Determine the [X, Y] coordinate at the center of the cell enclosing the given text.  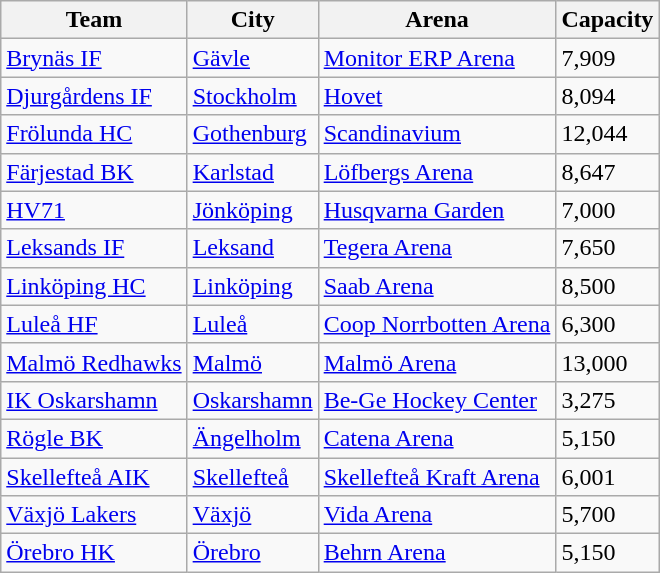
Malmö Arena [437, 362]
Be-Ge Hockey Center [437, 400]
3,275 [608, 400]
Catena Arena [437, 438]
Coop Norrbotten Arena [437, 324]
City [252, 20]
Skellefteå Kraft Arena [437, 477]
8,094 [608, 96]
Oskarshamn [252, 400]
5,700 [608, 515]
Husqvarna Garden [437, 210]
Leksands IF [94, 248]
Leksand [252, 248]
8,500 [608, 286]
Behrn Arena [437, 553]
Karlstad [252, 172]
Monitor ERP Arena [437, 58]
Djurgårdens IF [94, 96]
Tegera Arena [437, 248]
Scandinavium [437, 134]
Färjestad BK [94, 172]
6,300 [608, 324]
Jönköping [252, 210]
7,000 [608, 210]
Gothenburg [252, 134]
13,000 [608, 362]
Hovet [437, 96]
Löfbergs Arena [437, 172]
IK Oskarshamn [94, 400]
Luleå [252, 324]
Linköping [252, 286]
Capacity [608, 20]
Frölunda HC [94, 134]
Linköping HC [94, 286]
Ängelholm [252, 438]
8,647 [608, 172]
Arena [437, 20]
Växjö [252, 515]
7,650 [608, 248]
Örebro [252, 553]
12,044 [608, 134]
Skellefteå [252, 477]
Örebro HK [94, 553]
7,909 [608, 58]
Saab Arena [437, 286]
Skellefteå AIK [94, 477]
Gävle [252, 58]
Brynäs IF [94, 58]
Malmö [252, 362]
Växjö Lakers [94, 515]
Team [94, 20]
Rögle BK [94, 438]
Vida Arena [437, 515]
Malmö Redhawks [94, 362]
Luleå HF [94, 324]
Stockholm [252, 96]
HV71 [94, 210]
6,001 [608, 477]
